Determine the (x, y) coordinate at the center of the cell enclosing the given text.  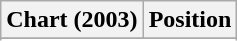
Chart (2003) (72, 20)
Position (190, 20)
